For the text-containing cell, return its midpoint in (X, Y) coordinate format. 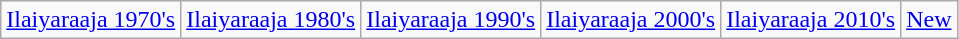
Ilaiyaraaja 1980's (271, 20)
New (929, 20)
Ilaiyaraaja 2000's (631, 20)
Ilaiyaraaja 2010's (811, 20)
Ilaiyaraaja 1990's (451, 20)
Ilaiyaraaja 1970's (91, 20)
